Pinpoint the cell where the given text exists, returning its [X, Y] midpoint coordinate. 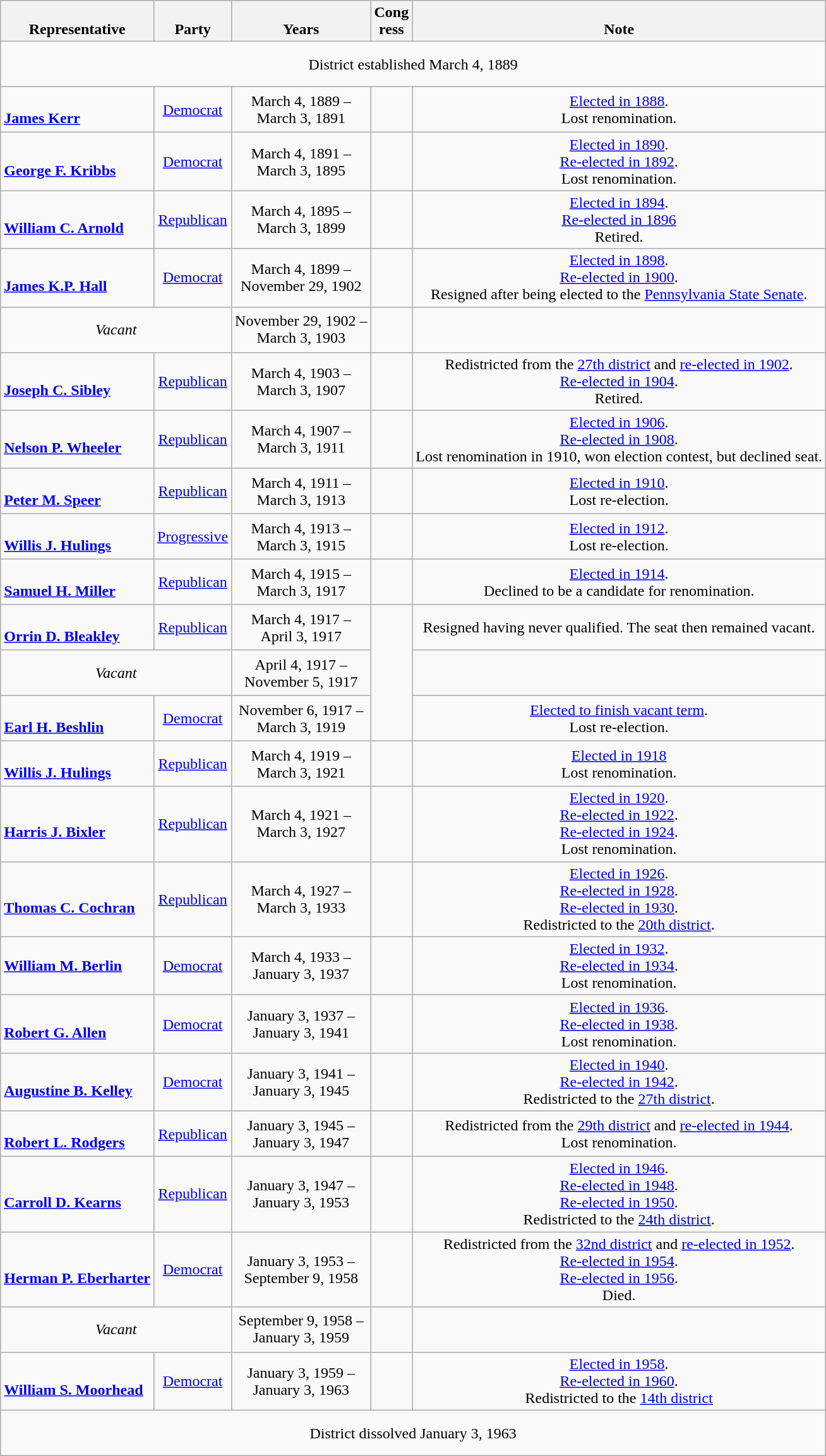
Augustine B. Kelley [77, 1082]
Carroll D. Kearns [77, 1194]
Note [619, 21]
Robert L. Rodgers [77, 1133]
Elected in 1918Lost renomination. [619, 764]
Resigned having never qualified. The seat then remained vacant. [619, 627]
January 3, 1947 – January 3, 1953 [301, 1194]
Redistricted from the 32nd district and re-elected in 1952.Re-elected in 1954.Re-elected in 1956.Died. [619, 1270]
September 9, 1958 – January 3, 1959 [301, 1330]
William S. Moorhead [77, 1382]
William C. Arnold [77, 220]
March 4, 1921 – March 3, 1927 [301, 824]
March 4, 1891 – March 3, 1895 [301, 162]
Elected in 1936.Re-elected in 1938.Lost renomination. [619, 1024]
Redistricted from the 29th district and re-elected in 1944.Lost renomination. [619, 1133]
Elected in 1894.Re-elected in 1896Retired. [619, 220]
January 3, 1959 – January 3, 1963 [301, 1382]
Representative [77, 21]
Samuel H. Miller [77, 582]
Elected in 1898.Re-elected in 1900.Resigned after being elected to the Pennsylvania State Senate. [619, 278]
Joseph C. Sibley [77, 381]
Years [301, 21]
Elected in 1914.Declined to be a candidate for renomination. [619, 582]
March 4, 1903 – March 3, 1907 [301, 381]
Elected in 1912.Lost re-election. [619, 536]
Herman P. Eberharter [77, 1270]
January 3, 1941 – January 3, 1945 [301, 1082]
Elected in 1946.Re-elected in 1948.Re-elected in 1950.Redistricted to the 24th district. [619, 1194]
January 3, 1937 – January 3, 1941 [301, 1024]
Elected in 1888.Lost renomination. [619, 110]
Elected in 1890.Re-elected in 1892.Lost renomination. [619, 162]
Elected in 1940.Re-elected in 1942.Redistricted to the 27th district. [619, 1082]
Party [193, 21]
Elected in 1926.Re-elected in 1928.Re-elected in 1930.Redistricted to the 20th district. [619, 899]
Elected in 1958.Re-elected in 1960.Redistricted to the 14th district [619, 1382]
January 3, 1953 – September 9, 1958 [301, 1270]
Earl H. Beshlin [77, 718]
Nelson P. Wheeler [77, 439]
March 4, 1913 – March 3, 1915 [301, 536]
November 29, 1902 – March 3, 1903 [301, 329]
March 4, 1889 – March 3, 1891 [301, 110]
Elected in 1920.Re-elected in 1922.Re-elected in 1924.Lost renomination. [619, 824]
March 4, 1895 – March 3, 1899 [301, 220]
March 4, 1915 – March 3, 1917 [301, 582]
Elected in 1910.Lost re-election. [619, 491]
Harris J. Bixler [77, 824]
March 4, 1907 – March 3, 1911 [301, 439]
March 4, 1933 – January 3, 1937 [301, 966]
William M. Berlin [77, 966]
Congress [392, 21]
March 4, 1911 – March 3, 1913 [301, 491]
District dissolved January 3, 1963 [413, 1433]
November 6, 1917 – March 3, 1919 [301, 718]
District established March 4, 1889 [413, 64]
Elected to finish vacant term.Lost re-election. [619, 718]
Elected in 1906.Re-elected in 1908.Lost renomination in 1910, won election contest, but declined seat. [619, 439]
March 4, 1927 – March 3, 1933 [301, 899]
March 4, 1917 – April 3, 1917 [301, 627]
George F. Kribbs [77, 162]
James K.P. Hall [77, 278]
Peter M. Speer [77, 491]
March 4, 1919 – March 3, 1921 [301, 764]
March 4, 1899 – November 29, 1902 [301, 278]
Elected in 1932.Re-elected in 1934.Lost renomination. [619, 966]
Thomas C. Cochran [77, 899]
James Kerr [77, 110]
April 4, 1917 – November 5, 1917 [301, 673]
January 3, 1945 – January 3, 1947 [301, 1133]
Orrin D. Bleakley [77, 627]
Redistricted from the 27th district and re-elected in 1902.Re-elected in 1904. Retired. [619, 381]
Progressive [193, 536]
Robert G. Allen [77, 1024]
